Output the [x, y] coordinate of the center of the cell containing the given text.  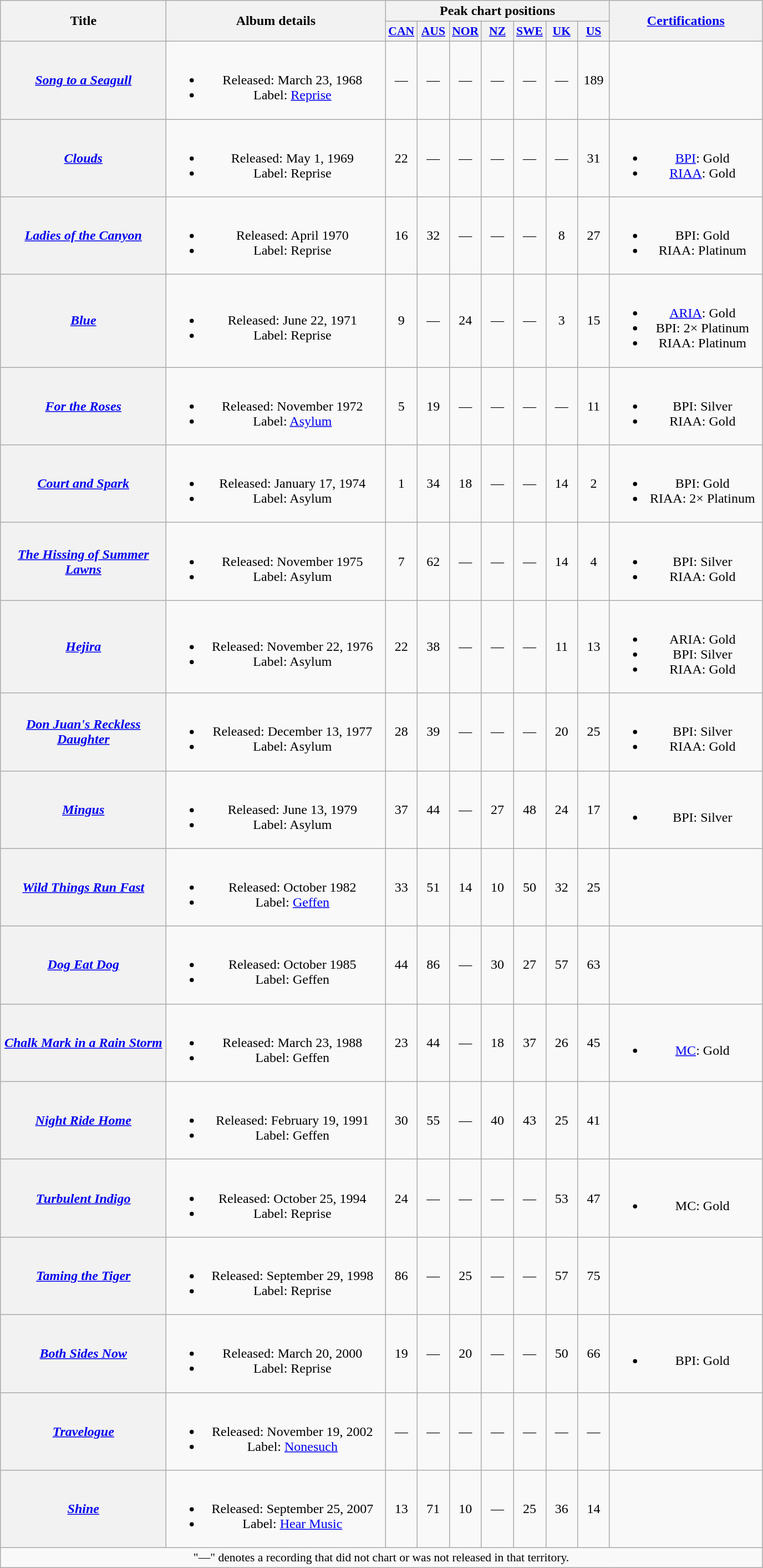
For the Roses [83, 406]
Don Juan's Reckless Daughter [83, 732]
Released: June 13, 1979Label: Asylum [276, 810]
Released: September 29, 1998Label: Reprise [276, 1276]
48 [530, 810]
Album details [276, 21]
5 [401, 406]
Mingus [83, 810]
43 [530, 1120]
Released: October 1985Label: Geffen [276, 965]
Title [83, 21]
62 [434, 562]
Peak chart positions [497, 11]
28 [401, 732]
Hejira [83, 647]
39 [434, 732]
BPI: GoldRIAA: Gold [685, 158]
33 [401, 887]
16 [401, 236]
189 [594, 80]
NZ [497, 32]
Turbulent Indigo [83, 1198]
40 [497, 1120]
66 [594, 1353]
Released: February 19, 1991Label: Geffen [276, 1120]
Chalk Mark in a Rain Storm [83, 1043]
9 [401, 321]
Released: January 17, 1974Label: Asylum [276, 484]
BPI: Silver [685, 810]
Released: November 1975Label: Asylum [276, 562]
15 [594, 321]
Song to a Seagull [83, 80]
1 [401, 484]
ARIA: GoldBPI: SilverRIAA: Gold [685, 647]
SWE [530, 32]
Blue [83, 321]
55 [434, 1120]
CAN [401, 32]
UK [562, 32]
Released: March 23, 1968Label: Reprise [276, 80]
US [594, 32]
75 [594, 1276]
47 [594, 1198]
Travelogue [83, 1432]
7 [401, 562]
BPI: GoldRIAA: Platinum [685, 236]
"—" denotes a recording that did not chart or was not released in that territory. [381, 1558]
Released: October 25, 1994Label: Reprise [276, 1198]
The Hissing of Summer Lawns [83, 562]
4 [594, 562]
36 [562, 1509]
Released: March 20, 2000Label: Reprise [276, 1353]
Released: March 23, 1988Label: Geffen [276, 1043]
Court and Spark [83, 484]
Released: November 22, 1976Label: Asylum [276, 647]
8 [562, 236]
Ladies of the Canyon [83, 236]
Wild Things Run Fast [83, 887]
BPI: GoldRIAA: 2× Platinum [685, 484]
45 [594, 1043]
Released: May 1, 1969Label: Reprise [276, 158]
AUS [434, 32]
26 [562, 1043]
Taming the Tiger [83, 1276]
51 [434, 887]
Released: November 19, 2002Label: Nonesuch [276, 1432]
Both Sides Now [83, 1353]
Released: November 1972Label: Asylum [276, 406]
41 [594, 1120]
23 [401, 1043]
3 [562, 321]
Clouds [83, 158]
2 [594, 484]
Released: June 22, 1971Label: Reprise [276, 321]
Shine [83, 1509]
Released: December 13, 1977Label: Asylum [276, 732]
Released: April 1970Label: Reprise [276, 236]
17 [594, 810]
NOR [465, 32]
63 [594, 965]
71 [434, 1509]
31 [594, 158]
BPI: Gold [685, 1353]
53 [562, 1198]
Certifications [685, 21]
Night Ride Home [83, 1120]
38 [434, 647]
Dog Eat Dog [83, 965]
34 [434, 484]
ARIA: GoldBPI: 2× PlatinumRIAA: Platinum [685, 321]
Released: September 25, 2007Label: Hear Music [276, 1509]
Released: October 1982Label: Geffen [276, 887]
